Determine the [x, y] coordinate at the center of the cell enclosing the given text.  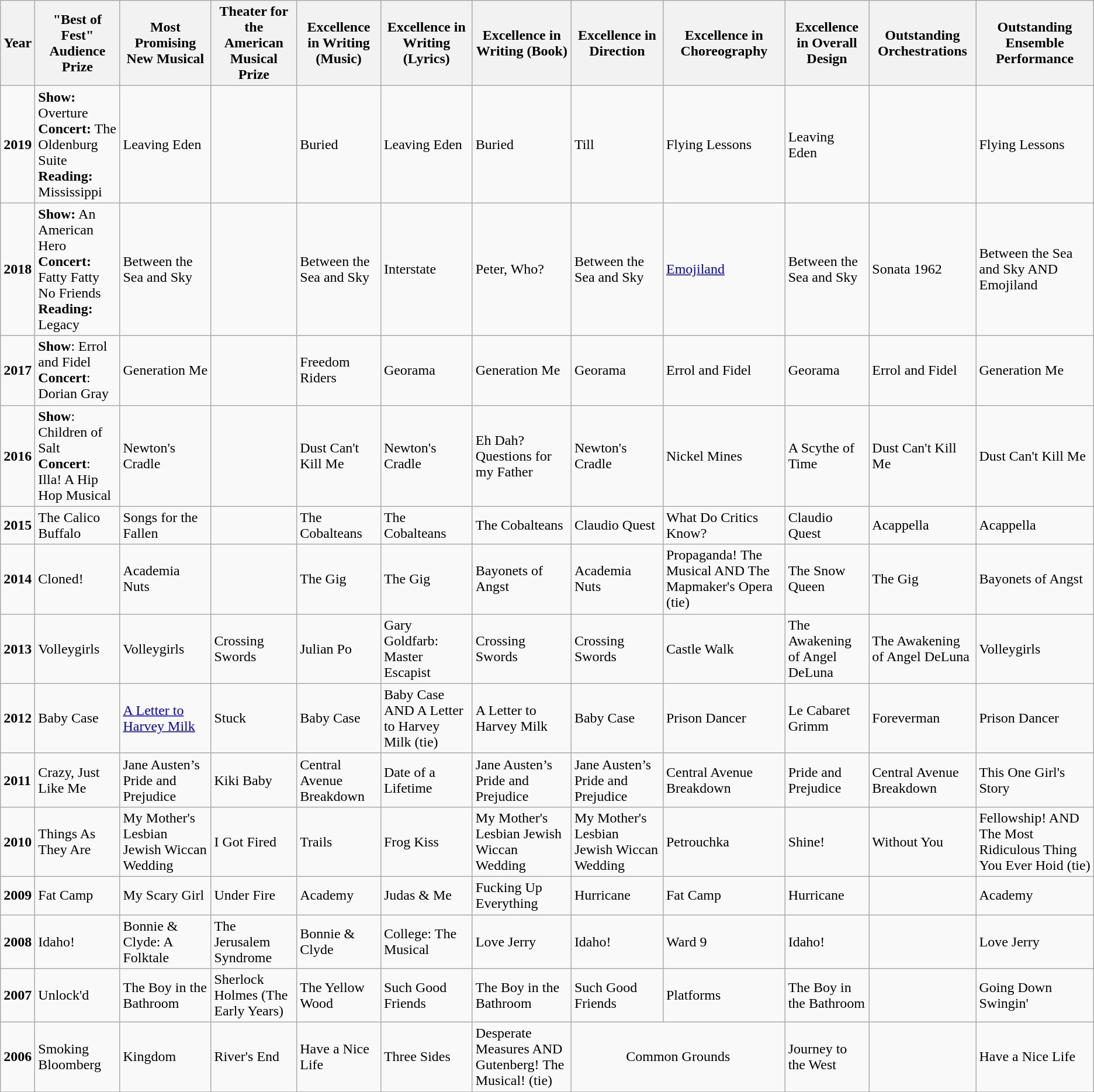
Interstate [427, 269]
Foreverman [922, 718]
Between the Sea and Sky AND Emojiland [1034, 269]
2010 [18, 842]
Gary Goldfarb: Master Escapist [427, 649]
Smoking Bloomberg [77, 1057]
I Got Fired [254, 842]
Desperate Measures AND Gutenberg! The Musical! (tie) [521, 1057]
Ward 9 [723, 941]
Sonata 1962 [922, 269]
This One Girl's Story [1034, 780]
Things As They Are [77, 842]
Propaganda! The Musical AND The Mapmaker's Opera (tie) [723, 579]
Fucking Up Everything [521, 896]
Without You [922, 842]
Sherlock Holmes (The Early Years) [254, 996]
Outstanding Ensemble Performance [1034, 43]
2012 [18, 718]
2015 [18, 525]
2019 [18, 144]
Fellowship! AND The Most Ridiculous Thing You Ever Hoid (tie) [1034, 842]
Date of a Lifetime [427, 780]
Excellence in Writing (Book) [521, 43]
Crazy, Just Like Me [77, 780]
2007 [18, 996]
A Scythe of Time [827, 456]
River's End [254, 1057]
College: The Musical [427, 941]
Platforms [723, 996]
Peter, Who? [521, 269]
Show: Errol and FidelConcert: Dorian Gray [77, 371]
Unlock'd [77, 996]
Excellence in Writing (Music) [339, 43]
Excellence in Overall Design [827, 43]
2009 [18, 896]
Baby Case AND A Letter to Harvey Milk (tie) [427, 718]
Emojiland [723, 269]
Bonnie & Clyde [339, 941]
2014 [18, 579]
The Calico Buffalo [77, 525]
Excellence in Choreography [723, 43]
Excellence in Writing (Lyrics) [427, 43]
2018 [18, 269]
Outstanding Orchestrations [922, 43]
Show: An American HeroConcert: Fatty Fatty No FriendsReading: Legacy [77, 269]
Year [18, 43]
Freedom Riders [339, 371]
Most Promising New Musical [165, 43]
Till [617, 144]
Eh Dah? Questions for my Father [521, 456]
Castle Walk [723, 649]
Cloned! [77, 579]
Kingdom [165, 1057]
Shine! [827, 842]
The Snow Queen [827, 579]
Trails [339, 842]
2013 [18, 649]
Kiki Baby [254, 780]
The Jerusalem Syndrome [254, 941]
Le Cabaret Grimm [827, 718]
2017 [18, 371]
Nickel Mines [723, 456]
Common Grounds [678, 1057]
Excellence in Direction [617, 43]
Bonnie & Clyde: A Folktale [165, 941]
Judas & Me [427, 896]
Theater for the American Musical Prize [254, 43]
2011 [18, 780]
Frog Kiss [427, 842]
Pride and Prejudice [827, 780]
Three Sides [427, 1057]
My Scary Girl [165, 896]
Going Down Swingin' [1034, 996]
Stuck [254, 718]
Songs for the Fallen [165, 525]
Show: OvertureConcert: The Oldenburg SuiteReading: Mississippi [77, 144]
Show: Children of SaltConcert: Illa! A Hip Hop Musical [77, 456]
2008 [18, 941]
What Do Critics Know? [723, 525]
Journey to the West [827, 1057]
2016 [18, 456]
2006 [18, 1057]
The Yellow Wood [339, 996]
Petrouchka [723, 842]
"Best of Fest" Audience Prize [77, 43]
Julian Po [339, 649]
Under Fire [254, 896]
